For the text-containing cell, return its midpoint in [X, Y] coordinate format. 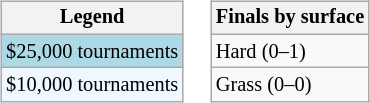
Hard (0–1) [290, 51]
Finals by surface [290, 18]
Legend [92, 18]
Grass (0–0) [290, 85]
$25,000 tournaments [92, 51]
$10,000 tournaments [92, 85]
